Provide the [x, y] coordinate of the cell's center where the given text is located.  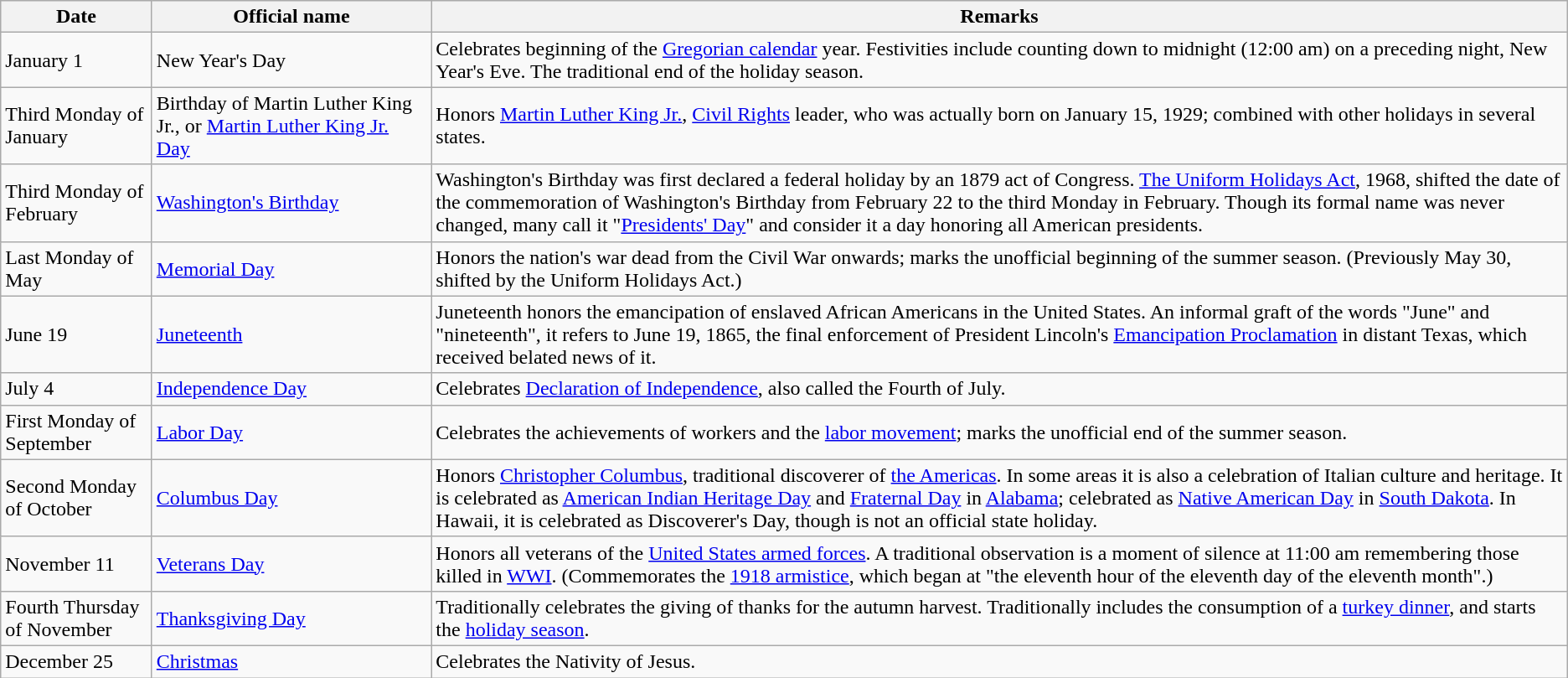
Juneteenth [291, 334]
Celebrates the Nativity of Jesus. [999, 661]
First Monday of September [77, 432]
December 25 [77, 661]
Veterans Day [291, 563]
Third Monday of January [77, 126]
Celebrates the achievements of workers and the labor movement; marks the unofficial end of the summer season. [999, 432]
Celebrates Declaration of Independence, also called the Fourth of July. [999, 389]
June 19 [77, 334]
Labor Day [291, 432]
November 11 [77, 563]
Remarks [999, 17]
Honors Martin Luther King Jr., Civil Rights leader, who was actually born on January 15, 1929; combined with other holidays in several states. [999, 126]
Official name [291, 17]
July 4 [77, 389]
Last Monday of May [77, 268]
Second Monday of October [77, 498]
New Year's Day [291, 60]
Columbus Day [291, 498]
Thanksgiving Day [291, 618]
Birthday of Martin Luther King Jr., or Martin Luther King Jr. Day [291, 126]
Date [77, 17]
Independence Day [291, 389]
Third Monday of February [77, 203]
January 1 [77, 60]
Memorial Day [291, 268]
Washington's Birthday [291, 203]
Christmas [291, 661]
Fourth Thursday of November [77, 618]
